Scan for the cell matching the given text and deliver its (X, Y) coordinate at center. 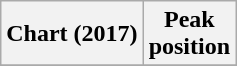
Peakposition (189, 34)
Chart (2017) (72, 34)
